Return (X, Y) of the center of cell containing provided text 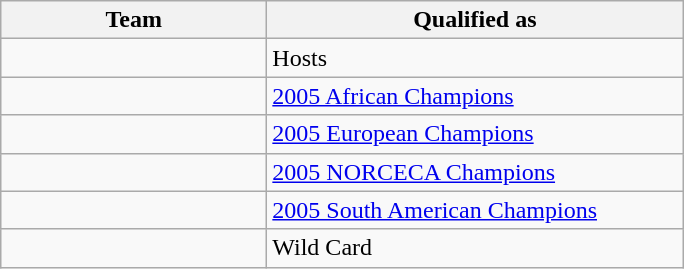
Qualified as (475, 20)
Team (134, 20)
2005 South American Champions (475, 210)
Hosts (475, 58)
2005 European Champions (475, 134)
2005 African Champions (475, 96)
2005 NORCECA Champions (475, 172)
Wild Card (475, 248)
